Pinpoint the cell where the given text exists, returning its (x, y) midpoint coordinate. 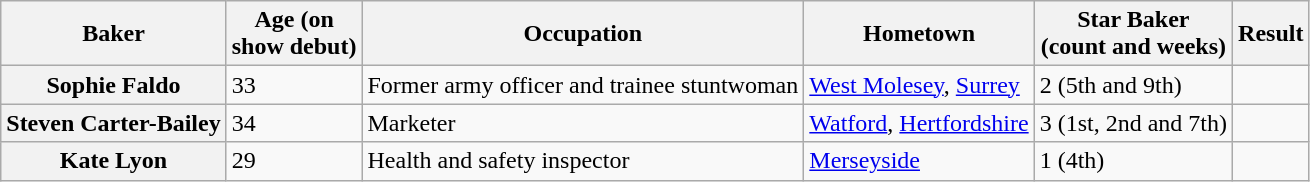
1 (4th) (1133, 161)
Steven Carter-Bailey (114, 123)
Star Baker(count and weeks) (1133, 34)
Former army officer and trainee stuntwoman (583, 85)
Baker (114, 34)
3 (1st, 2nd and 7th) (1133, 123)
Kate Lyon (114, 161)
Health and safety inspector (583, 161)
Watford, Hertfordshire (919, 123)
2 (5th and 9th) (1133, 85)
Occupation (583, 34)
Age (onshow debut) (294, 34)
Result (1271, 34)
29 (294, 161)
Merseyside (919, 161)
Marketer (583, 123)
33 (294, 85)
34 (294, 123)
West Molesey, Surrey (919, 85)
Sophie Faldo (114, 85)
Hometown (919, 34)
